Return the [x, y] coordinate for the center point of the cell that contains the specified text.  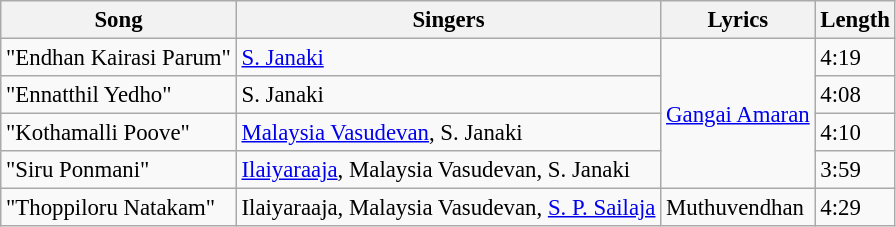
"Thoppiloru Natakam" [118, 208]
Muthuvendhan [738, 208]
4:08 [855, 95]
"Siru Ponmani" [118, 170]
"Ennatthil Yedho" [118, 95]
4:29 [855, 208]
Lyrics [738, 20]
Song [118, 20]
Ilaiyaraaja, Malaysia Vasudevan, S. P. Sailaja [448, 208]
4:19 [855, 58]
Singers [448, 20]
"Endhan Kairasi Parum" [118, 58]
3:59 [855, 170]
Gangai Amaran [738, 114]
Length [855, 20]
"Kothamalli Poove" [118, 133]
Ilaiyaraaja, Malaysia Vasudevan, S. Janaki [448, 170]
Malaysia Vasudevan, S. Janaki [448, 133]
4:10 [855, 133]
